Extract the (x, y) coordinate from the center of the cell holding the provided text.  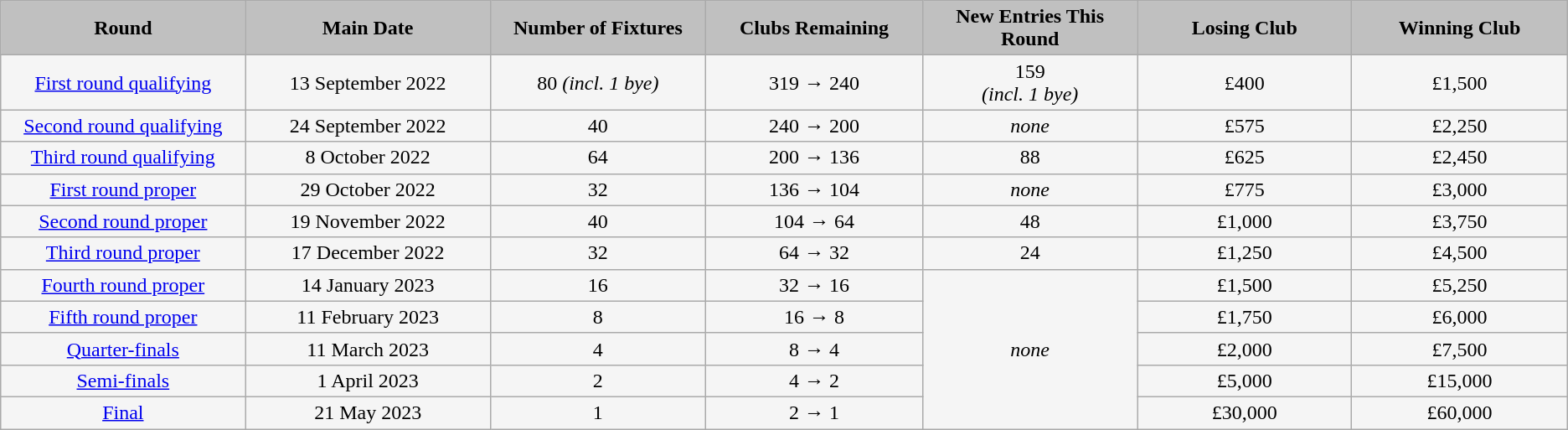
First round qualifying (123, 82)
Fifth round proper (123, 317)
64 → 32 (814, 253)
Final (123, 412)
104 → 64 (814, 221)
£7,500 (1459, 349)
£575 (1245, 126)
Winning Club (1459, 28)
£15,000 (1459, 381)
£3,000 (1459, 189)
32 → 16 (814, 285)
£625 (1245, 158)
£30,000 (1245, 412)
21 May 2023 (369, 412)
£400 (1245, 82)
16 → 8 (814, 317)
First round proper (123, 189)
Second round qualifying (123, 126)
14 January 2023 (369, 285)
319 → 240 (814, 82)
Third round qualifying (123, 158)
Clubs Remaining (814, 28)
4 → 2 (814, 381)
Semi-finals (123, 381)
£1,250 (1245, 253)
136 → 104 (814, 189)
16 (598, 285)
£60,000 (1459, 412)
4 (598, 349)
48 (1030, 221)
£775 (1245, 189)
£3,750 (1459, 221)
1 April 2023 (369, 381)
8 → 4 (814, 349)
Losing Club (1245, 28)
Second round proper (123, 221)
29 October 2022 (369, 189)
Number of Fixtures (598, 28)
80 (incl. 1 bye) (598, 82)
£4,500 (1459, 253)
11 February 2023 (369, 317)
Third round proper (123, 253)
11 March 2023 (369, 349)
New Entries This Round (1030, 28)
£2,250 (1459, 126)
2 (598, 381)
8 (598, 317)
13 September 2022 (369, 82)
Fourth round proper (123, 285)
£5,250 (1459, 285)
17 December 2022 (369, 253)
240 → 200 (814, 126)
Round (123, 28)
200 → 136 (814, 158)
19 November 2022 (369, 221)
£1,750 (1245, 317)
£1,000 (1245, 221)
8 October 2022 (369, 158)
88 (1030, 158)
24 September 2022 (369, 126)
Main Date (369, 28)
£5,000 (1245, 381)
£6,000 (1459, 317)
64 (598, 158)
Quarter-finals (123, 349)
24 (1030, 253)
2 → 1 (814, 412)
159(incl. 1 bye) (1030, 82)
£2,450 (1459, 158)
£2,000 (1245, 349)
1 (598, 412)
